For the text-containing cell, return its midpoint in [X, Y] coordinate format. 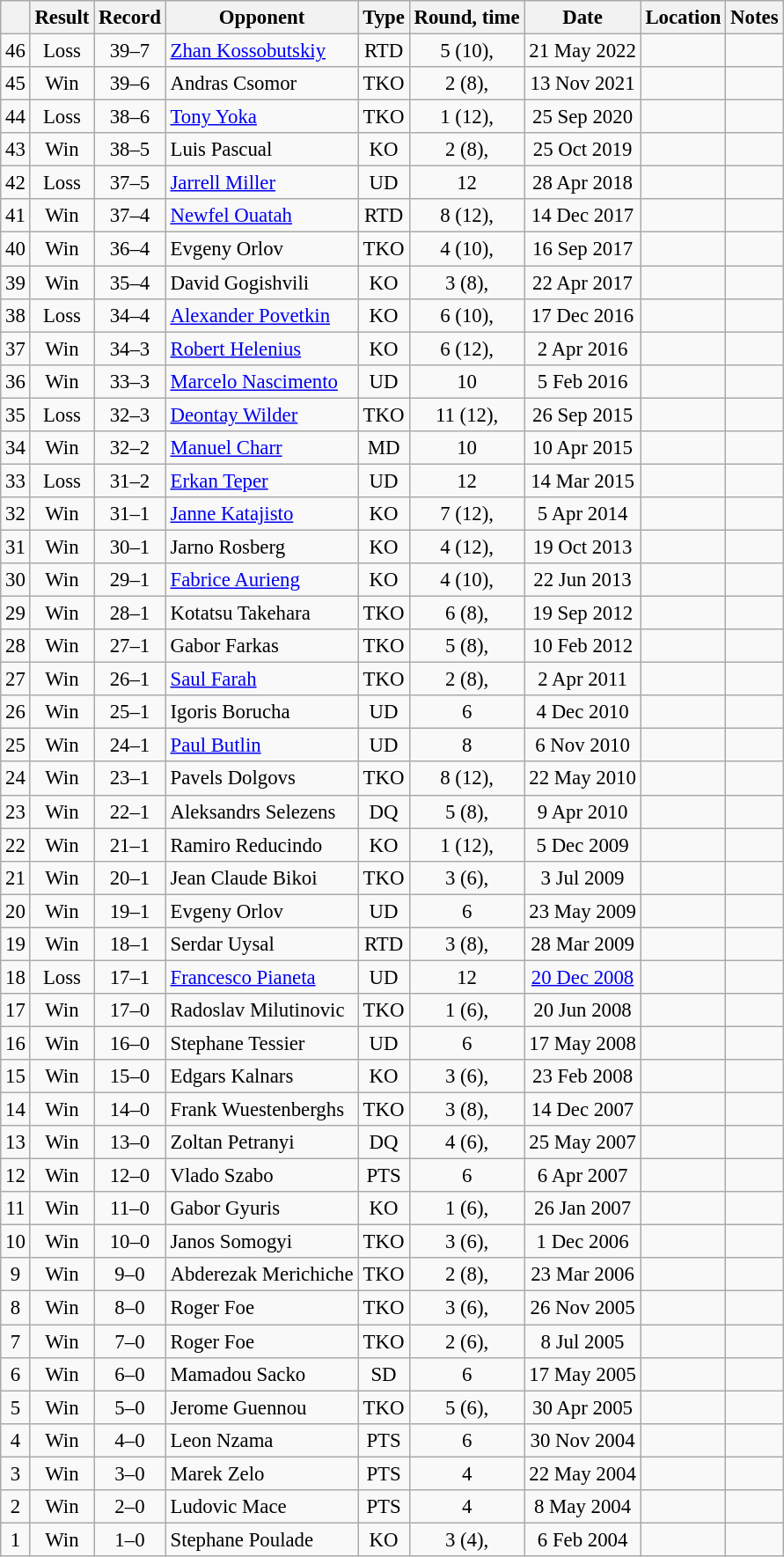
10 Feb 2012 [583, 646]
8 Jul 2005 [583, 1341]
4 (12), [466, 547]
2 (6), [466, 1341]
17 May 2005 [583, 1374]
11 [16, 1208]
38 [16, 315]
22 May 2004 [583, 1473]
Marek Zelo [262, 1473]
26 Nov 2005 [583, 1308]
31–1 [130, 514]
Jarno Rosberg [262, 547]
Ludovic Mace [262, 1507]
34–3 [130, 349]
22 May 2010 [583, 779]
2 Apr 2016 [583, 349]
34 [16, 448]
25 [16, 745]
23 Mar 2006 [583, 1275]
Jean Claude Bikoi [262, 878]
30 [16, 580]
SD [384, 1374]
21–1 [130, 845]
Frank Wuestenberghs [262, 1110]
3 Jul 2009 [583, 878]
30 Nov 2004 [583, 1440]
Saul Farah [262, 679]
6 Feb 2004 [583, 1539]
36 [16, 381]
39 [16, 283]
37–4 [130, 216]
Radoslav Milutinovic [262, 1010]
17 May 2008 [583, 1043]
11–0 [130, 1208]
5 Feb 2016 [583, 381]
37–5 [130, 183]
Francesco Pianeta [262, 977]
11 (12), [466, 415]
Jerome Guennou [262, 1407]
29 [16, 613]
39–7 [130, 51]
26–1 [130, 679]
16 [16, 1043]
17–1 [130, 977]
43 [16, 150]
25 Sep 2020 [583, 117]
Date [583, 18]
Andras Csomor [262, 84]
32 [16, 514]
3 (4), [466, 1539]
3 [16, 1473]
9 [16, 1275]
44 [16, 117]
17–0 [130, 1010]
4 Dec 2010 [583, 712]
Notes [755, 18]
20 Dec 2008 [583, 977]
Janos Somogyi [262, 1242]
20 Jun 2008 [583, 1010]
25 Oct 2019 [583, 150]
6 (10), [466, 315]
27–1 [130, 646]
38–5 [130, 150]
David Gogishvili [262, 283]
1–0 [130, 1539]
18–1 [130, 944]
34–4 [130, 315]
Ramiro Reducindo [262, 845]
17 [16, 1010]
46 [16, 51]
22 Jun 2013 [583, 580]
Edgars Kalnars [262, 1076]
3–0 [130, 1473]
5 (6), [466, 1407]
29–1 [130, 580]
26 Jan 2007 [583, 1208]
32–3 [130, 415]
Gabor Gyuris [262, 1208]
27 [16, 679]
Result [62, 18]
35 [16, 415]
23–1 [130, 779]
5 (10), [466, 51]
Alexander Povetkin [262, 315]
2–0 [130, 1507]
Newfel Ouatah [262, 216]
10 Apr 2015 [583, 448]
4 (6), [466, 1142]
Aleksandrs Selezens [262, 812]
24–1 [130, 745]
6 Apr 2007 [583, 1176]
Tony Yoka [262, 117]
38–6 [130, 117]
Round, time [466, 18]
Vlado Szabo [262, 1176]
14 Dec 2017 [583, 216]
15 [16, 1076]
23 [16, 812]
22–1 [130, 812]
Location [683, 18]
17 Dec 2016 [583, 315]
Stephane Poulade [262, 1539]
Kotatsu Takehara [262, 613]
5 Apr 2014 [583, 514]
14 Mar 2015 [583, 481]
5–0 [130, 1407]
40 [16, 249]
Pavels Dolgovs [262, 779]
Luis Pascual [262, 150]
6 Nov 2010 [583, 745]
6 (12), [466, 349]
Stephane Tessier [262, 1043]
14 Dec 2007 [583, 1110]
7 (12), [466, 514]
30 Apr 2005 [583, 1407]
32–2 [130, 448]
9–0 [130, 1275]
8 May 2004 [583, 1507]
41 [16, 216]
1 Dec 2006 [583, 1242]
45 [16, 84]
28 Apr 2018 [583, 183]
30–1 [130, 547]
Gabor Farkas [262, 646]
4–0 [130, 1440]
9 Apr 2010 [583, 812]
13–0 [130, 1142]
Marcelo Nascimento [262, 381]
Type [384, 18]
25 May 2007 [583, 1142]
42 [16, 183]
15–0 [130, 1076]
Janne Katajisto [262, 514]
19 [16, 944]
MD [384, 448]
31 [16, 547]
2 Apr 2011 [583, 679]
5 [16, 1407]
22 [16, 845]
28 Mar 2009 [583, 944]
26 Sep 2015 [583, 415]
33–3 [130, 381]
12–0 [130, 1176]
28 [16, 646]
Igoris Borucha [262, 712]
Deontay Wilder [262, 415]
33 [16, 481]
Jarrell Miller [262, 183]
35–4 [130, 283]
23 May 2009 [583, 911]
Zoltan Petranyi [262, 1142]
Robert Helenius [262, 349]
39–6 [130, 84]
19 Sep 2012 [583, 613]
36–4 [130, 249]
Serdar Uysal [262, 944]
Fabrice Aurieng [262, 580]
Erkan Teper [262, 481]
Manuel Charr [262, 448]
24 [16, 779]
13 Nov 2021 [583, 84]
31–2 [130, 481]
6–0 [130, 1374]
7–0 [130, 1341]
Record [130, 18]
7 [16, 1341]
14 [16, 1110]
Mamadou Sacko [262, 1374]
37 [16, 349]
22 Apr 2017 [583, 283]
Zhan Kossobutskiy [262, 51]
19–1 [130, 911]
Opponent [262, 18]
Leon Nzama [262, 1440]
10–0 [130, 1242]
1 [16, 1539]
5 Dec 2009 [583, 845]
2 [16, 1507]
14–0 [130, 1110]
21 May 2022 [583, 51]
21 [16, 878]
16–0 [130, 1043]
13 [16, 1142]
26 [16, 712]
20 [16, 911]
6 (8), [466, 613]
18 [16, 977]
20–1 [130, 878]
19 Oct 2013 [583, 547]
23 Feb 2008 [583, 1076]
28–1 [130, 613]
8–0 [130, 1308]
Paul Butlin [262, 745]
25–1 [130, 712]
16 Sep 2017 [583, 249]
Abderezak Merichiche [262, 1275]
